Return (x, y) of the center of cell containing provided text 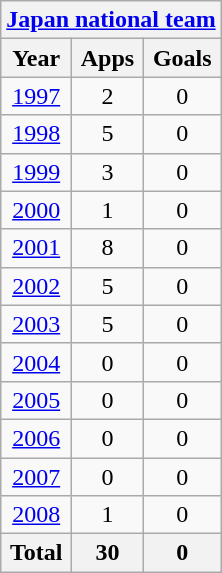
Year (36, 58)
2002 (36, 286)
2006 (36, 438)
2008 (36, 515)
2000 (36, 210)
2 (108, 96)
2004 (36, 362)
2007 (36, 477)
1999 (36, 172)
1997 (36, 96)
8 (108, 248)
Goals (182, 58)
30 (108, 553)
2001 (36, 248)
2005 (36, 400)
Apps (108, 58)
3 (108, 172)
Japan national team (111, 20)
Total (36, 553)
1998 (36, 134)
2003 (36, 324)
